From the cell containing the given text, extract its center point as (x, y) coordinate. 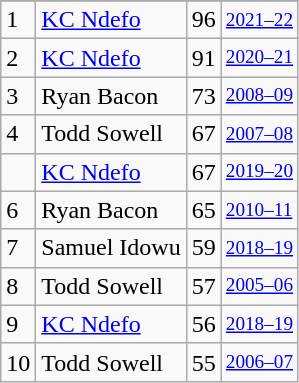
6 (18, 210)
73 (204, 96)
3 (18, 96)
9 (18, 324)
10 (18, 362)
2006–07 (259, 362)
2008–09 (259, 96)
2007–08 (259, 134)
55 (204, 362)
91 (204, 58)
65 (204, 210)
2019–20 (259, 172)
2010–11 (259, 210)
96 (204, 20)
2005–06 (259, 286)
2021–22 (259, 20)
56 (204, 324)
1 (18, 20)
2 (18, 58)
Samuel Idowu (111, 248)
8 (18, 286)
57 (204, 286)
7 (18, 248)
59 (204, 248)
4 (18, 134)
2020–21 (259, 58)
